Extract the (X, Y) coordinate from the center of the cell holding the provided text.  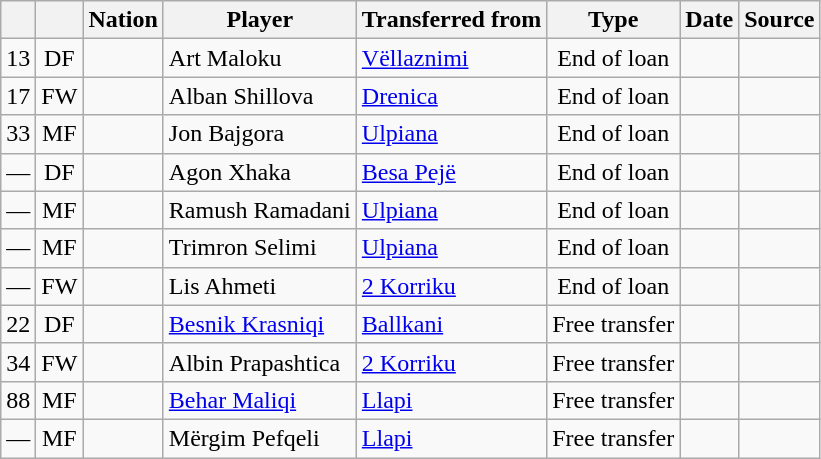
Nation (123, 20)
Type (614, 20)
Drenica (451, 96)
Besnik Krasniqi (260, 324)
13 (18, 58)
Alban Shillova (260, 96)
Trimron Selimi (260, 248)
Albin Prapashtica (260, 362)
Date (710, 20)
Vëllaznimi (451, 58)
Source (780, 20)
Transferred from (451, 20)
22 (18, 324)
Player (260, 20)
Ballkani (451, 324)
34 (18, 362)
88 (18, 400)
17 (18, 96)
Besa Pejë (451, 172)
Agon Xhaka (260, 172)
Jon Bajgora (260, 134)
Art Maloku (260, 58)
33 (18, 134)
Mërgim Pefqeli (260, 438)
Ramush Ramadani (260, 210)
Behar Maliqi (260, 400)
Lis Ahmeti (260, 286)
